Extract the [x, y] coordinate from the center of the cell holding the provided text.  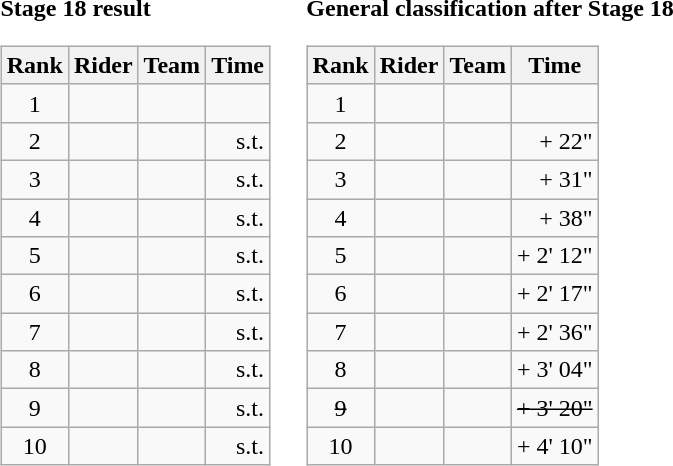
+ 38" [554, 217]
+ 22" [554, 141]
+ 2' 17" [554, 294]
+ 3' 20" [554, 408]
+ 31" [554, 179]
+ 4' 10" [554, 446]
+ 2' 12" [554, 256]
+ 3' 04" [554, 370]
+ 2' 36" [554, 332]
